Identify which cell holds the provided text, then report its [x, y] central coordinate. 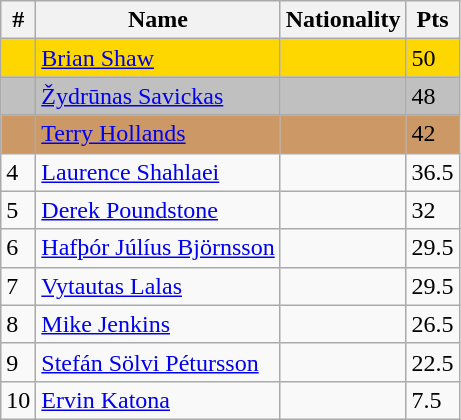
50 [432, 58]
Name [158, 20]
Stefán Sölvi Pétursson [158, 362]
42 [432, 134]
Nationality [343, 20]
7 [18, 286]
Pts [432, 20]
Hafþór Júlíus Björnsson [158, 248]
36.5 [432, 172]
Laurence Shahlaei [158, 172]
4 [18, 172]
Vytautas Lalas [158, 286]
9 [18, 362]
Derek Poundstone [158, 210]
7.5 [432, 400]
10 [18, 400]
32 [432, 210]
Mike Jenkins [158, 324]
# [18, 20]
8 [18, 324]
22.5 [432, 362]
5 [18, 210]
26.5 [432, 324]
Žydrūnas Savickas [158, 96]
Brian Shaw [158, 58]
48 [432, 96]
Ervin Katona [158, 400]
6 [18, 248]
Terry Hollands [158, 134]
